Determine the [X, Y] coordinate at the center of the cell enclosing the given text.  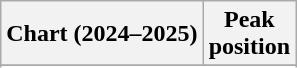
Chart (2024–2025) [102, 34]
Peakposition [249, 34]
